Extract the (x, y) coordinate from the center of the cell holding the provided text.  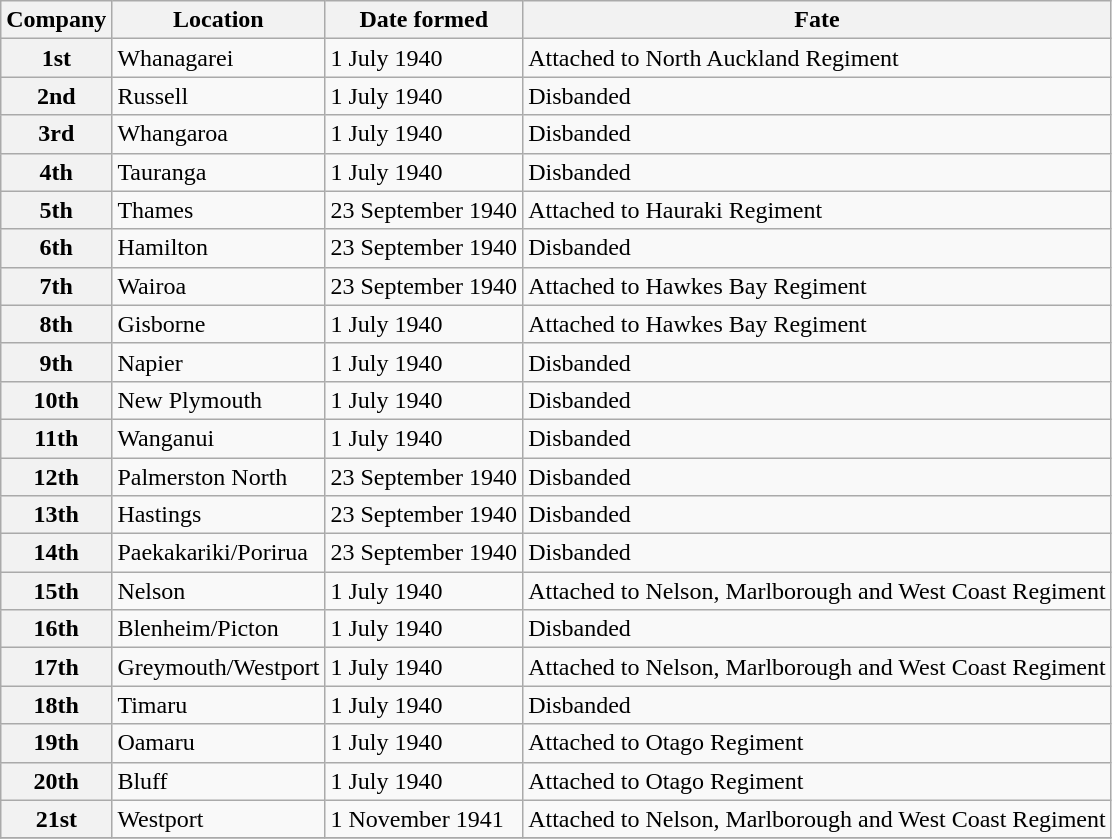
Napier (218, 362)
12th (56, 477)
13th (56, 515)
19th (56, 743)
8th (56, 324)
Thames (218, 210)
Wairoa (218, 286)
Russell (218, 96)
11th (56, 438)
21st (56, 819)
Hastings (218, 515)
Date formed (424, 20)
Company (56, 20)
Gisborne (218, 324)
Nelson (218, 591)
2nd (56, 96)
Blenheim/Picton (218, 629)
New Plymouth (218, 400)
7th (56, 286)
Palmerston North (218, 477)
5th (56, 210)
Oamaru (218, 743)
Whangaroa (218, 134)
15th (56, 591)
16th (56, 629)
20th (56, 781)
1st (56, 58)
18th (56, 705)
Bluff (218, 781)
3rd (56, 134)
9th (56, 362)
1 November 1941 (424, 819)
Greymouth/Westport (218, 667)
Westport (218, 819)
Paekakariki/Porirua (218, 553)
Attached to North Auckland Regiment (818, 58)
4th (56, 172)
6th (56, 248)
Tauranga (218, 172)
Whanagarei (218, 58)
17th (56, 667)
Wanganui (218, 438)
Location (218, 20)
Timaru (218, 705)
Fate (818, 20)
Attached to Hauraki Regiment (818, 210)
14th (56, 553)
Hamilton (218, 248)
10th (56, 400)
